Output the (x, y) coordinate of the center of the cell containing the given text.  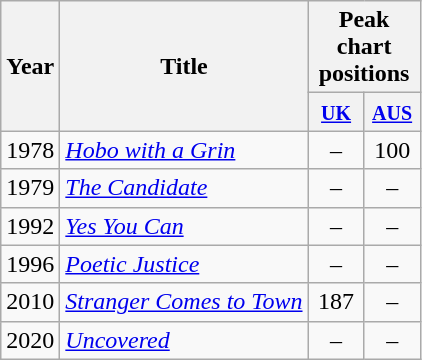
Uncovered (184, 340)
Poetic Justice (184, 264)
Yes You Can (184, 226)
1996 (30, 264)
1979 (30, 188)
Hobo with a Grin (184, 150)
100 (392, 150)
AUS (392, 112)
1978 (30, 150)
Title (184, 66)
2010 (30, 302)
Peak chart positions (364, 47)
2020 (30, 340)
UK (336, 112)
Year (30, 66)
Stranger Comes to Town (184, 302)
187 (336, 302)
1992 (30, 226)
The Candidate (184, 188)
